Return the [x, y] coordinate for the center point of the cell that contains the specified text.  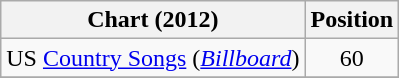
Position [352, 20]
60 [352, 58]
Chart (2012) [153, 20]
US Country Songs (Billboard) [153, 58]
